Pinpoint the cell where the given text exists, returning its [x, y] midpoint coordinate. 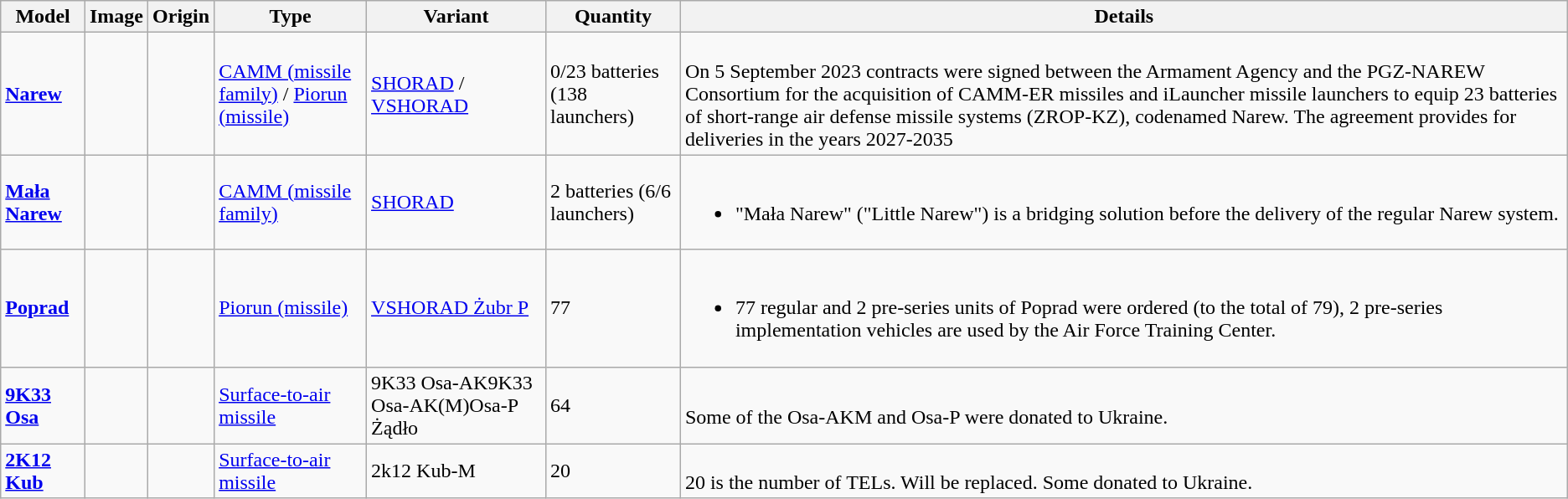
SHORAD / VSHORAD [456, 94]
Mała Narew [44, 203]
Piorun (missile) [291, 308]
"Mała Narew" ("Little Narew") is a bridging solution before the delivery of the regular Narew system. [1124, 203]
20 is the number of TELs. Will be replaced. Some donated to Ukraine. [1124, 471]
Quantity [613, 17]
CAMM (missile family) / Piorun (missile) [291, 94]
Poprad [44, 308]
Some of the Osa-AKM and Osa-P were donated to Ukraine. [1124, 405]
2k12 Kub-M [456, 471]
20 [613, 471]
VSHORAD Żubr P [456, 308]
Variant [456, 17]
2K12 Kub [44, 471]
Type [291, 17]
Details [1124, 17]
77 [613, 308]
Narew [44, 94]
Model [44, 17]
0/23 batteries (138 launchers) [613, 94]
2 batteries (6/6 launchers) [613, 203]
SHORAD [456, 203]
9K33 Osa-AK9K33 Osa-AK(M)Osa-P Żądło [456, 405]
Image [116, 17]
Origin [181, 17]
9K33 Osa [44, 405]
64 [613, 405]
CAMM (missile family) [291, 203]
